Extract the (X, Y) coordinate from the center of the cell holding the provided text.  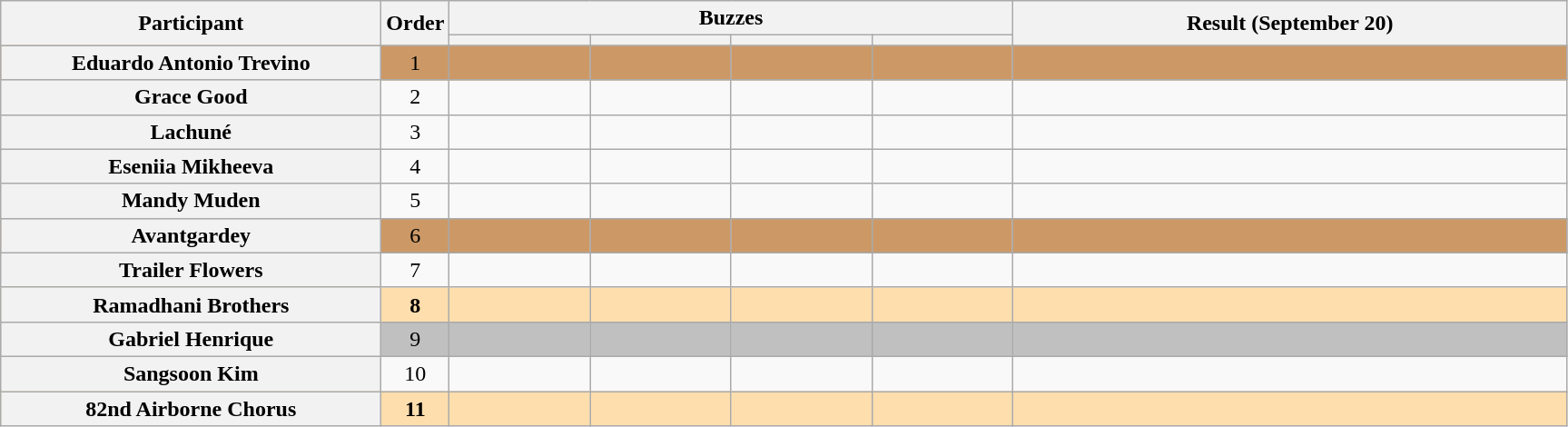
Buzzes (731, 18)
7 (416, 270)
4 (416, 166)
6 (416, 235)
10 (416, 373)
8 (416, 304)
Ramadhani Brothers (191, 304)
Grace Good (191, 97)
Eseniia Mikheeva (191, 166)
Lachuné (191, 132)
2 (416, 97)
Order (416, 24)
Trailer Flowers (191, 270)
Mandy Muden (191, 201)
Avantgardey (191, 235)
9 (416, 339)
Participant (191, 24)
82nd Airborne Chorus (191, 408)
1 (416, 63)
Sangsoon Kim (191, 373)
5 (416, 201)
Result (September 20) (1289, 24)
Eduardo Antonio Trevino (191, 63)
Gabriel Henrique (191, 339)
11 (416, 408)
3 (416, 132)
